Detect which cell encompasses the target text, then output its [X, Y] center coordinate. 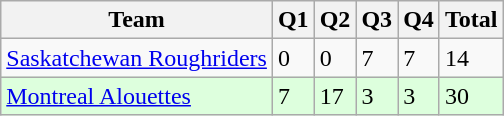
17 [335, 96]
30 [471, 96]
Team [137, 20]
Q2 [335, 20]
14 [471, 58]
Q4 [419, 20]
Q3 [377, 20]
Total [471, 20]
Montreal Alouettes [137, 96]
Q1 [293, 20]
Saskatchewan Roughriders [137, 58]
